Capture the cell that displays the provided text and extract its (x, y) central coordinate. 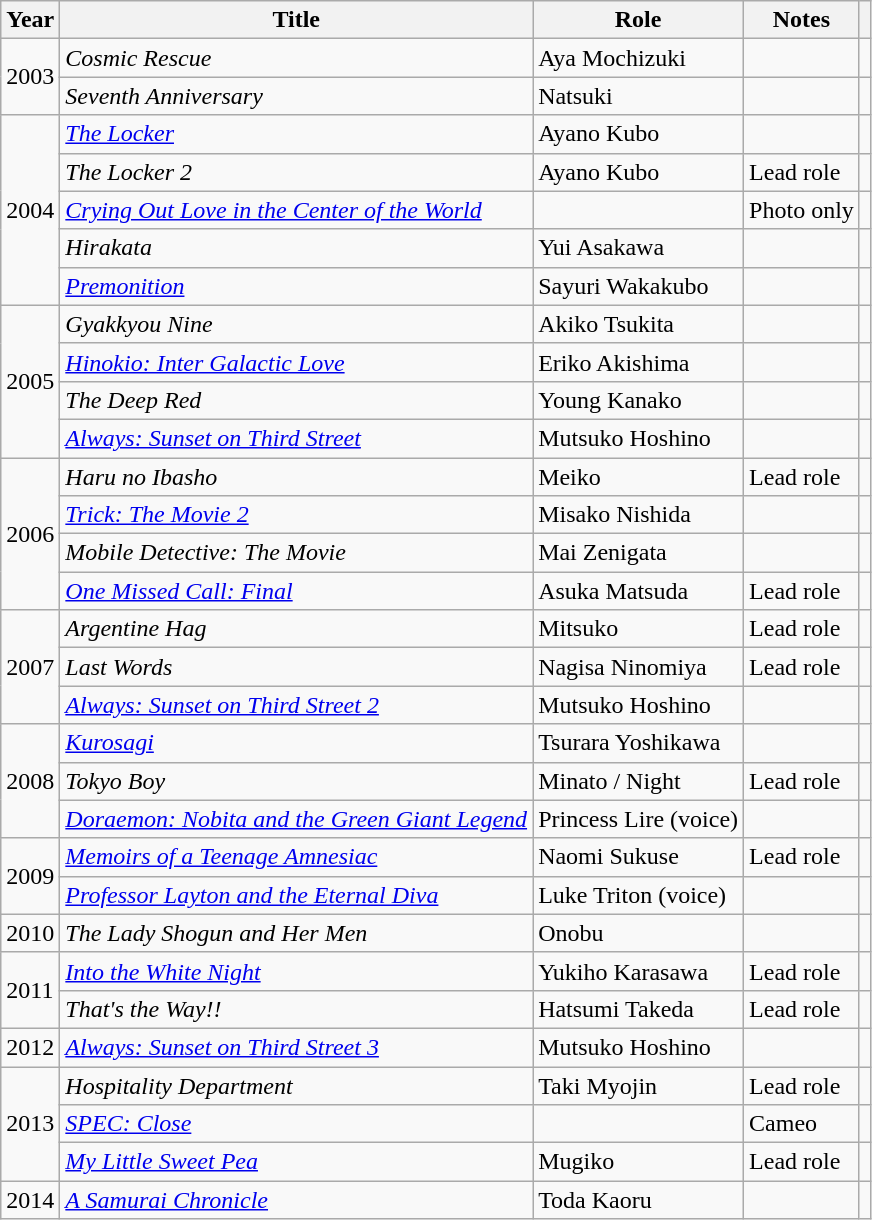
Last Words (296, 667)
Onobu (638, 933)
Taki Myojin (638, 1085)
Tokyo Boy (296, 781)
2014 (30, 1200)
Tsurara Yoshikawa (638, 743)
Minato / Night (638, 781)
Title (296, 20)
Seventh Anniversary (296, 96)
Mai Zenigata (638, 553)
My Little Sweet Pea (296, 1162)
Hospitality Department (296, 1085)
2006 (30, 534)
Toda Kaoru (638, 1200)
Asuka Matsuda (638, 591)
Sayuri Wakakubo (638, 286)
Always: Sunset on Third Street 3 (296, 1047)
Kurosagi (296, 743)
SPEC: Close (296, 1124)
Gyakkyou Nine (296, 324)
Naomi Sukuse (638, 857)
Aya Mochizuki (638, 58)
The Locker (296, 134)
2004 (30, 210)
Mitsuko (638, 629)
Mobile Detective: The Movie (296, 553)
Premonition (296, 286)
Into the White Night (296, 971)
Hatsumi Takeda (638, 1009)
A Samurai Chronicle (296, 1200)
Misako Nishida (638, 515)
Eriko Akishima (638, 362)
2009 (30, 876)
Mugiko (638, 1162)
Yukiho Karasawa (638, 971)
2005 (30, 381)
Cosmic Rescue (296, 58)
Haru no Ibasho (296, 477)
Hinokio: Inter Galactic Love (296, 362)
2013 (30, 1123)
Crying Out Love in the Center of the World (296, 210)
Young Kanako (638, 400)
Cameo (802, 1124)
2010 (30, 933)
Luke Triton (voice) (638, 895)
The Lady Shogun and Her Men (296, 933)
Always: Sunset on Third Street (296, 438)
Akiko Tsukita (638, 324)
Doraemon: Nobita and the Green Giant Legend (296, 819)
That's the Way!! (296, 1009)
2011 (30, 990)
Hirakata (296, 248)
2007 (30, 667)
Professor Layton and the Eternal Diva (296, 895)
2012 (30, 1047)
The Deep Red (296, 400)
One Missed Call: Final (296, 591)
Role (638, 20)
Natsuki (638, 96)
Trick: The Movie 2 (296, 515)
Year (30, 20)
Notes (802, 20)
The Locker 2 (296, 172)
Nagisa Ninomiya (638, 667)
Yui Asakawa (638, 248)
2003 (30, 77)
Memoirs of a Teenage Amnesiac (296, 857)
Argentine Hag (296, 629)
Princess Lire (voice) (638, 819)
Always: Sunset on Third Street 2 (296, 705)
2008 (30, 781)
Meiko (638, 477)
Photo only (802, 210)
